For the text-containing cell, return its midpoint in (x, y) coordinate format. 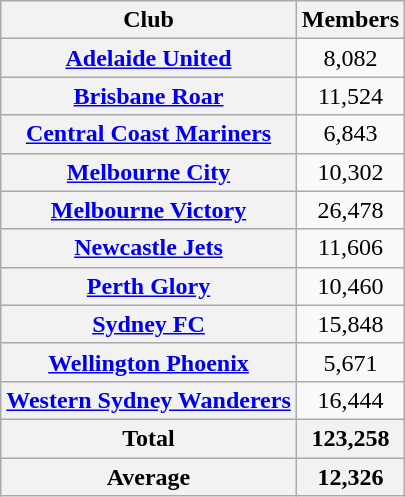
Total (149, 438)
Club (149, 20)
6,843 (350, 134)
8,082 (350, 58)
26,478 (350, 210)
Central Coast Mariners (149, 134)
15,848 (350, 324)
Sydney FC (149, 324)
Average (149, 477)
5,671 (350, 362)
123,258 (350, 438)
Brisbane Roar (149, 96)
10,302 (350, 172)
Adelaide United (149, 58)
11,524 (350, 96)
12,326 (350, 477)
Newcastle Jets (149, 248)
Members (350, 20)
16,444 (350, 400)
Melbourne City (149, 172)
Western Sydney Wanderers (149, 400)
Perth Glory (149, 286)
11,606 (350, 248)
Melbourne Victory (149, 210)
Wellington Phoenix (149, 362)
10,460 (350, 286)
